Detect which cell encompasses the target text, then output its (X, Y) center coordinate. 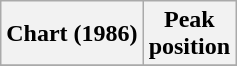
Peakposition (189, 34)
Chart (1986) (72, 34)
